Detect which cell encompasses the target text, then output its (X, Y) center coordinate. 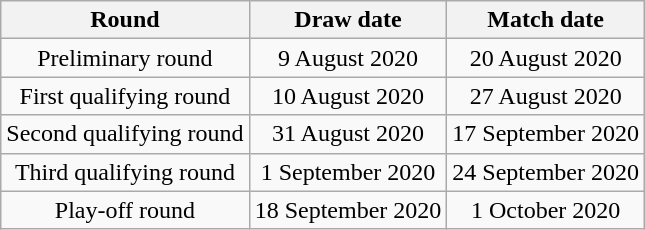
24 September 2020 (546, 172)
Second qualifying round (125, 134)
Draw date (348, 20)
18 September 2020 (348, 210)
27 August 2020 (546, 96)
31 August 2020 (348, 134)
First qualifying round (125, 96)
Play-off round (125, 210)
Round (125, 20)
1 October 2020 (546, 210)
Preliminary round (125, 58)
Third qualifying round (125, 172)
10 August 2020 (348, 96)
9 August 2020 (348, 58)
20 August 2020 (546, 58)
17 September 2020 (546, 134)
Match date (546, 20)
1 September 2020 (348, 172)
